Identify which cell holds the provided text, then report its [x, y] central coordinate. 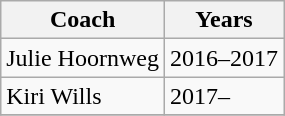
2017– [224, 96]
Kiri Wills [83, 96]
Julie Hoornweg [83, 58]
2016–2017 [224, 58]
Coach [83, 20]
Years [224, 20]
